Output the (X, Y) coordinate of the center of the cell containing the given text.  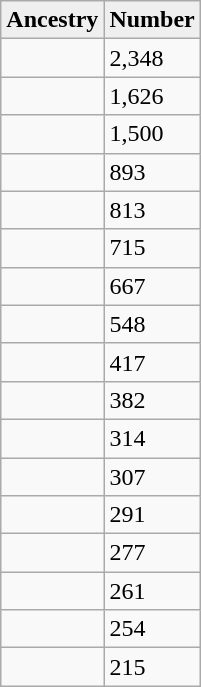
893 (152, 172)
548 (152, 324)
2,348 (152, 58)
307 (152, 477)
382 (152, 400)
417 (152, 362)
261 (152, 591)
254 (152, 629)
Number (152, 20)
291 (152, 515)
1,626 (152, 96)
715 (152, 248)
215 (152, 667)
813 (152, 210)
667 (152, 286)
314 (152, 438)
Ancestry (52, 20)
1,500 (152, 134)
277 (152, 553)
